Locate the cell with the specified text and output its [X, Y] center coordinate. 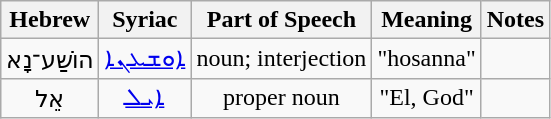
Hebrew [50, 20]
אֵל [50, 98]
ܐܝܠ [145, 98]
הוֹשַׁע־נָא [50, 59]
"El, God" [426, 98]
proper noun [282, 98]
"hosanna" [426, 59]
Meaning [426, 20]
ܐܘܫܥܢܐ [145, 59]
Syriac [145, 20]
noun; interjection [282, 59]
Notes [515, 20]
Part of Speech [282, 20]
